Pinpoint the cell where the given text exists, returning its [x, y] midpoint coordinate. 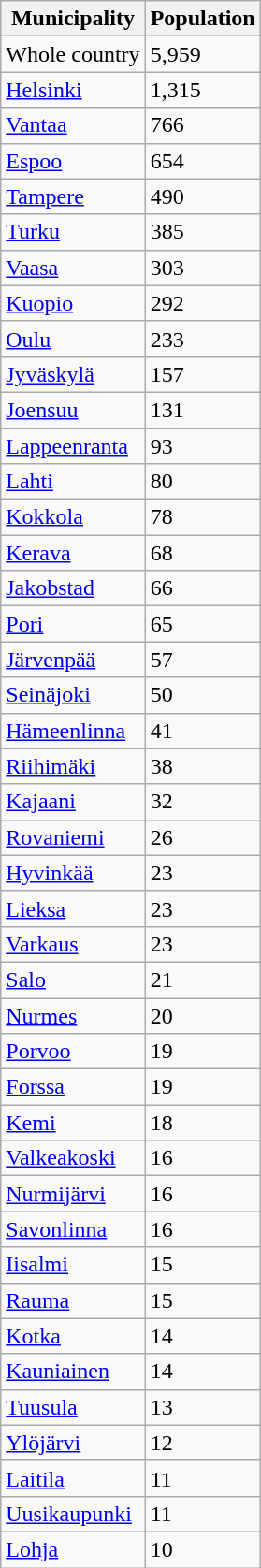
Porvoo [73, 1052]
38 [202, 766]
Rovaniemi [73, 837]
654 [202, 161]
233 [202, 339]
66 [202, 588]
Kerava [73, 553]
Municipality [73, 19]
57 [202, 660]
Vaasa [73, 268]
Lahti [73, 482]
Kotka [73, 1336]
Laitila [73, 1478]
Lappeenranta [73, 446]
Espoo [73, 161]
157 [202, 374]
Salo [73, 980]
490 [202, 196]
93 [202, 446]
10 [202, 1549]
32 [202, 802]
65 [202, 624]
Helsinki [73, 90]
385 [202, 232]
Hämeenlinna [73, 731]
68 [202, 553]
21 [202, 980]
18 [202, 1123]
Ylöjärvi [73, 1443]
292 [202, 303]
Nurmijärvi [73, 1194]
80 [202, 482]
Seinäjoki [73, 695]
Tampere [73, 196]
Oulu [73, 339]
5,959 [202, 54]
Turku [73, 232]
Hyvinkää [73, 873]
766 [202, 125]
Iisalmi [73, 1265]
Population [202, 19]
Kokkola [73, 517]
Järvenpää [73, 660]
41 [202, 731]
Uusikaupunki [73, 1514]
131 [202, 410]
Kuopio [73, 303]
13 [202, 1407]
20 [202, 1015]
Whole country [73, 54]
Jyväskylä [73, 374]
Lieksa [73, 908]
Pori [73, 624]
Kajaani [73, 802]
50 [202, 695]
Nurmes [73, 1015]
Kauniainen [73, 1372]
Forssa [73, 1087]
303 [202, 268]
Riihimäki [73, 766]
Savonlinna [73, 1229]
Jakobstad [73, 588]
Varkaus [73, 944]
1,315 [202, 90]
Rauma [73, 1300]
Lohja [73, 1549]
Vantaa [73, 125]
Kemi [73, 1123]
12 [202, 1443]
Valkeakoski [73, 1158]
Joensuu [73, 410]
26 [202, 837]
78 [202, 517]
Tuusula [73, 1407]
